Return the (x, y) coordinate for the center point of the cell that contains the specified text.  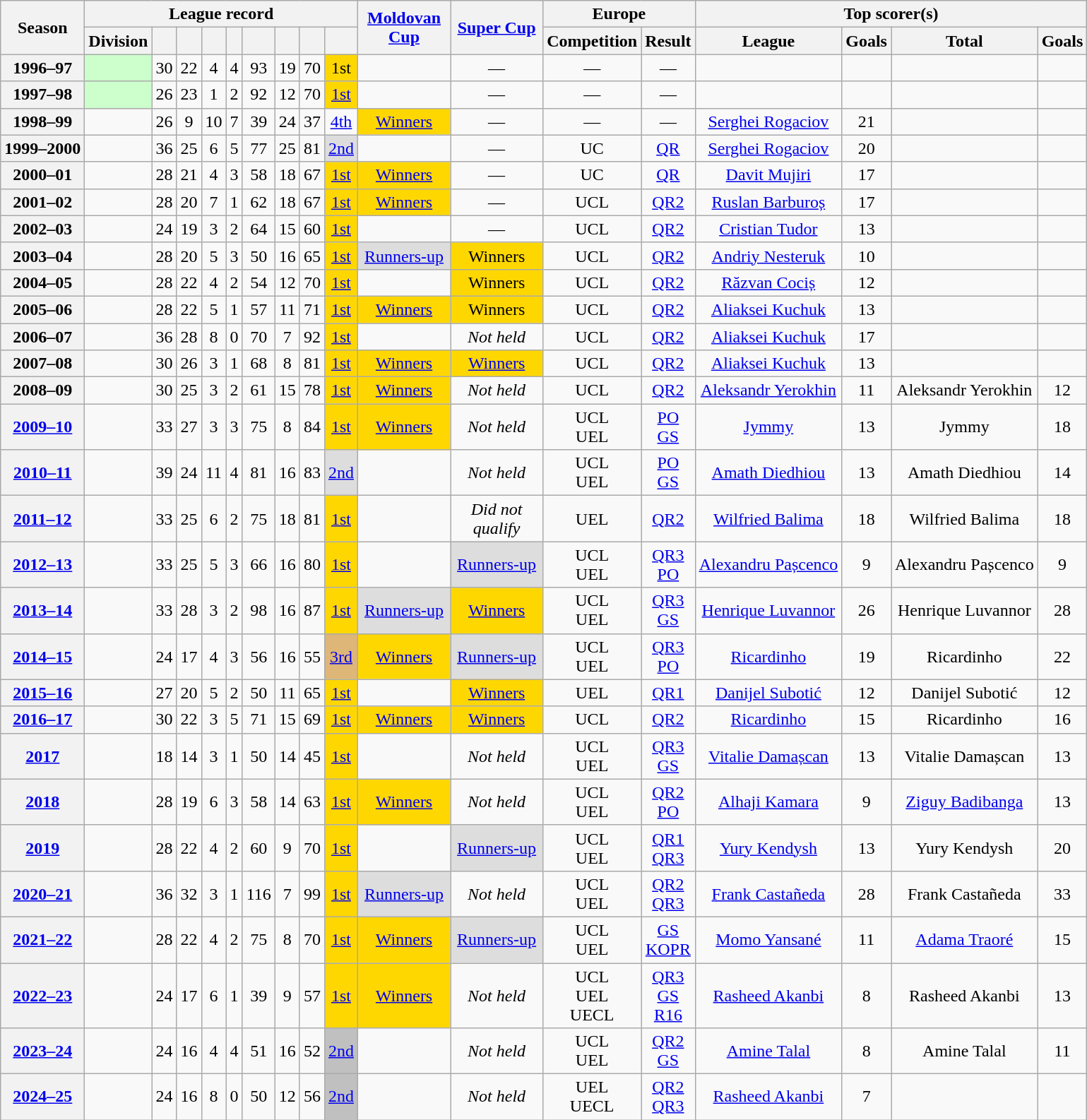
69 (312, 720)
QR2PO (668, 802)
2015–16 (42, 693)
Ruslan Barburoș (768, 202)
99 (312, 894)
54 (259, 282)
Davit Mujiri (768, 175)
87 (312, 610)
2020–21 (42, 894)
32 (189, 894)
Răzvan Cociș (768, 282)
Andriy Nesteruk (768, 256)
1998–99 (42, 121)
2021–22 (42, 939)
83 (312, 473)
62 (259, 202)
64 (259, 229)
2004–05 (42, 282)
98 (259, 610)
2003–04 (42, 256)
2008–09 (42, 391)
2016–17 (42, 720)
QR1 (668, 693)
1997–98 (42, 95)
Ziguy Badibanga (965, 802)
UEL UECL (592, 1097)
77 (259, 148)
Result (668, 41)
52 (312, 1051)
Europe (619, 14)
93 (259, 68)
61 (259, 391)
Momo Yansané (768, 939)
37 (312, 121)
2011–12 (42, 518)
78 (312, 391)
Competition (592, 41)
League (768, 41)
Alhaji Kamara (768, 802)
51 (259, 1051)
2007–08 (42, 364)
1999–2000 (42, 148)
QR3GSR16 (668, 996)
63 (312, 802)
2000–01 (42, 175)
Season (42, 28)
2023–24 (42, 1051)
84 (312, 427)
Adama Traoré (965, 939)
2005–06 (42, 309)
2017 (42, 756)
23 (189, 95)
2002–03 (42, 229)
Super Cup (497, 28)
QR2GS (668, 1051)
2010–11 (42, 473)
Total (965, 41)
2019 (42, 847)
Did not qualify (497, 518)
1996–97 (42, 68)
2001–02 (42, 202)
116 (259, 894)
Cristian Tudor (768, 229)
68 (259, 364)
GSKOPR (668, 939)
3rd (340, 657)
2009–10 (42, 427)
UCLUELUECL (592, 996)
League record (222, 14)
2014–15 (42, 657)
2024–25 (42, 1097)
45 (312, 756)
Moldovan Cup (404, 28)
2022–23 (42, 996)
2012–13 (42, 565)
Division (119, 41)
QR1QR3 (668, 847)
2013–14 (42, 610)
66 (259, 565)
Top scorer(s) (891, 14)
4th (340, 121)
80 (312, 565)
2006–07 (42, 337)
55 (312, 657)
2018 (42, 802)
